Find where the given text appears and provide that cell's center as (X, Y) coordinate. 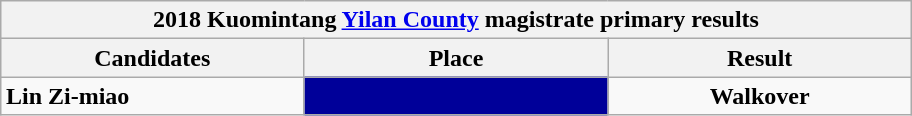
Place (456, 58)
Candidates (152, 58)
Lin Zi-miao (152, 96)
2018 Kuomintang Yilan County magistrate primary results (456, 20)
Result (760, 58)
Walkover (760, 96)
